Identify which cell holds the provided text, then report its (x, y) central coordinate. 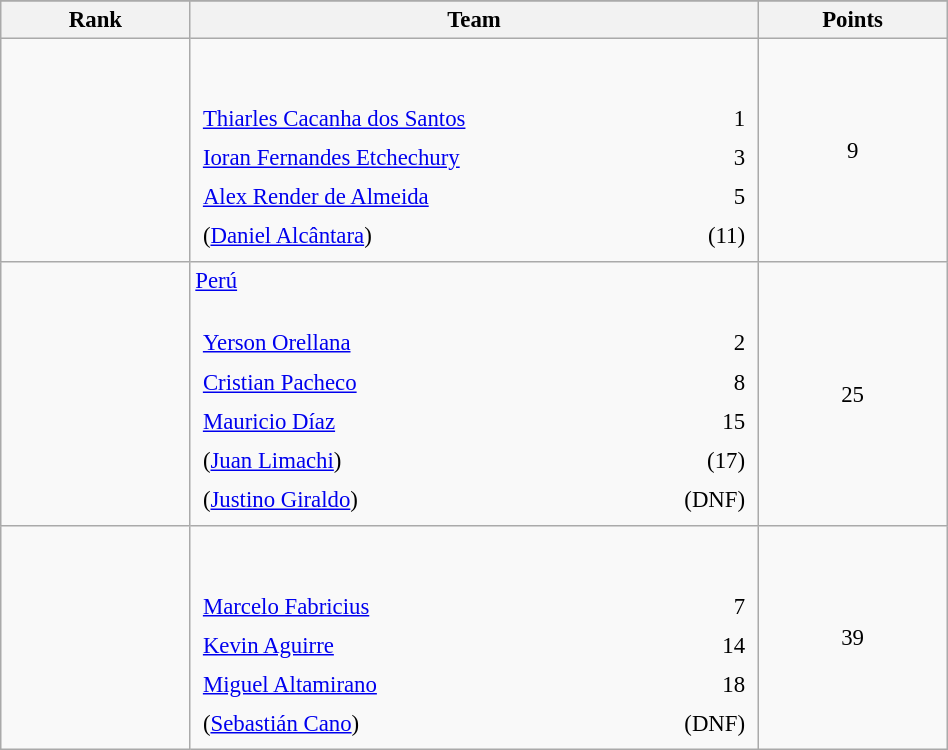
Rank (96, 20)
Mauricio Díaz (390, 421)
Team (474, 20)
2 (668, 343)
(Justino Giraldo) (390, 499)
Miguel Altamirano (396, 684)
5 (710, 197)
Kevin Aguirre (396, 645)
(11) (710, 236)
Thiarles Cacanha dos Santos 1 Ioran Fernandes Etchechury 3 Alex Render de Almeida 5 (Daniel Alcântara) (11) (474, 151)
3 (710, 158)
Marcelo Fabricius (396, 606)
(Sebastián Cano) (396, 723)
39 (852, 638)
14 (674, 645)
(Daniel Alcântara) (432, 236)
Yerson Orellana (390, 343)
Thiarles Cacanha dos Santos (432, 119)
1 (710, 119)
25 (852, 394)
Marcelo Fabricius 7 Kevin Aguirre 14 Miguel Altamirano 18 (Sebastián Cano) (DNF) (474, 638)
Points (852, 20)
Cristian Pacheco (390, 382)
8 (668, 382)
9 (852, 151)
15 (668, 421)
7 (674, 606)
Alex Render de Almeida (432, 197)
18 (674, 684)
Ioran Fernandes Etchechury (432, 158)
(17) (668, 460)
(Juan Limachi) (390, 460)
Perú Yerson Orellana 2 Cristian Pacheco 8 Mauricio Díaz 15 (Juan Limachi) (17) (Justino Giraldo) (DNF) (474, 394)
